Return [X, Y] of the center of cell containing provided text 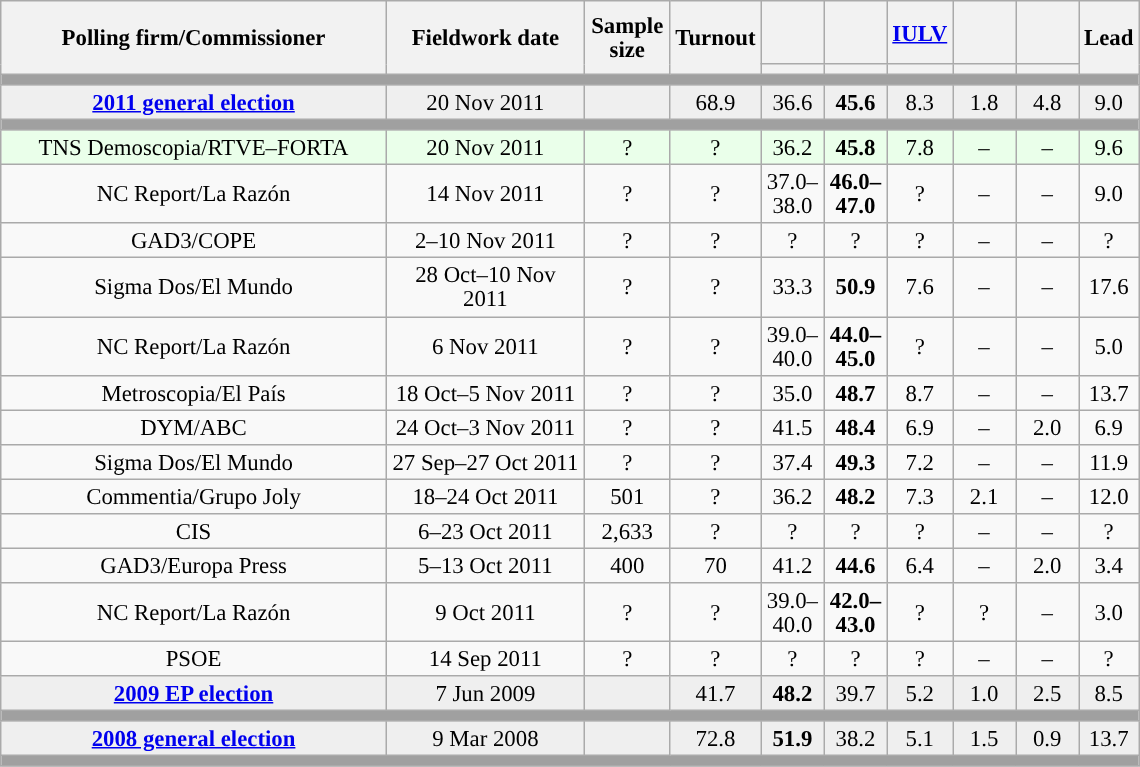
GAD3/COPE [194, 242]
501 [627, 496]
7.6 [920, 288]
2.5 [1048, 694]
35.0 [792, 392]
8.5 [1109, 694]
4.8 [1048, 102]
9 Mar 2008 [485, 738]
Turnout [716, 38]
41.5 [792, 428]
5.2 [920, 694]
Fieldwork date [485, 38]
7 Jun 2009 [485, 694]
2008 general election [194, 738]
2.1 [984, 496]
9 Oct 2011 [485, 612]
46.0–47.0 [856, 194]
42.0–43.0 [856, 612]
27 Sep–27 Oct 2011 [485, 462]
2–10 Nov 2011 [485, 242]
2011 general election [194, 102]
8.3 [920, 102]
36.6 [792, 102]
5–13 Oct 2011 [485, 566]
5.0 [1109, 346]
6–23 Oct 2011 [485, 532]
39.7 [856, 694]
37.0–38.0 [792, 194]
28 Oct–10 Nov 2011 [485, 288]
51.9 [792, 738]
18–24 Oct 2011 [485, 496]
1.5 [984, 738]
2,633 [627, 532]
7.8 [920, 148]
48.4 [856, 428]
70 [716, 566]
45.8 [856, 148]
8.7 [920, 392]
17.6 [1109, 288]
DYM/ABC [194, 428]
49.3 [856, 462]
2009 EP election [194, 694]
6.4 [920, 566]
PSOE [194, 658]
400 [627, 566]
9.6 [1109, 148]
Lead [1109, 38]
38.2 [856, 738]
72.8 [716, 738]
18 Oct–5 Nov 2011 [485, 392]
GAD3/Europa Press [194, 566]
1.0 [984, 694]
24 Oct–3 Nov 2011 [485, 428]
3.4 [1109, 566]
48.7 [856, 392]
44.6 [856, 566]
7.3 [920, 496]
44.0–45.0 [856, 346]
14 Nov 2011 [485, 194]
TNS Demoscopia/RTVE–FORTA [194, 148]
Sample size [627, 38]
33.3 [792, 288]
CIS [194, 532]
41.7 [716, 694]
12.0 [1109, 496]
3.0 [1109, 612]
7.2 [920, 462]
68.9 [716, 102]
1.8 [984, 102]
6 Nov 2011 [485, 346]
IULV [920, 32]
41.2 [792, 566]
Commentia/Grupo Joly [194, 496]
37.4 [792, 462]
Metroscopia/El País [194, 392]
14 Sep 2011 [485, 658]
Polling firm/Commissioner [194, 38]
5.1 [920, 738]
11.9 [1109, 462]
45.6 [856, 102]
0.9 [1048, 738]
50.9 [856, 288]
